Detect which cell encompasses the target text, then output its (X, Y) center coordinate. 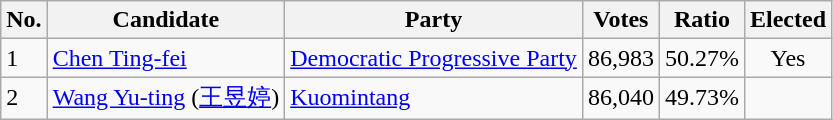
No. (24, 20)
49.73% (702, 98)
50.27% (702, 58)
Elected (788, 20)
Kuomintang (434, 98)
Ratio (702, 20)
Candidate (166, 20)
Votes (620, 20)
Chen Ting-fei (166, 58)
2 (24, 98)
Party (434, 20)
86,983 (620, 58)
Wang Yu-ting (王昱婷) (166, 98)
Democratic Progressive Party (434, 58)
Yes (788, 58)
86,040 (620, 98)
1 (24, 58)
